Scan for the cell matching the given text and deliver its (X, Y) coordinate at center. 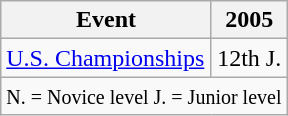
N. = Novice level J. = Junior level (144, 96)
U.S. Championships (106, 58)
2005 (249, 20)
Event (106, 20)
12th J. (249, 58)
